Extract the [x, y] coordinate from the center of the cell holding the provided text.  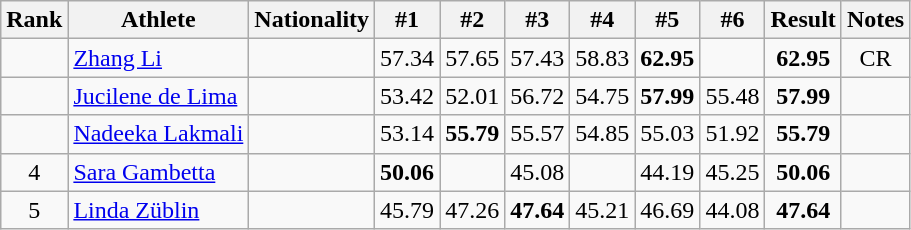
Sara Gambetta [158, 172]
45.25 [732, 172]
55.03 [668, 134]
44.08 [732, 210]
Nadeeka Lakmali [158, 134]
54.85 [602, 134]
Nationality [312, 20]
Jucilene de Lima [158, 96]
53.42 [408, 96]
55.57 [538, 134]
Linda Züblin [158, 210]
Notes [875, 20]
#2 [472, 20]
57.65 [472, 58]
51.92 [732, 134]
Result [803, 20]
4 [34, 172]
57.43 [538, 58]
#6 [732, 20]
#5 [668, 20]
55.48 [732, 96]
53.14 [408, 134]
#1 [408, 20]
58.83 [602, 58]
#4 [602, 20]
Rank [34, 20]
5 [34, 210]
54.75 [602, 96]
Zhang Li [158, 58]
57.34 [408, 58]
45.21 [602, 210]
44.19 [668, 172]
#3 [538, 20]
Athlete [158, 20]
CR [875, 58]
47.26 [472, 210]
45.79 [408, 210]
52.01 [472, 96]
45.08 [538, 172]
46.69 [668, 210]
56.72 [538, 96]
